Identify which cell holds the provided text, then report its [X, Y] central coordinate. 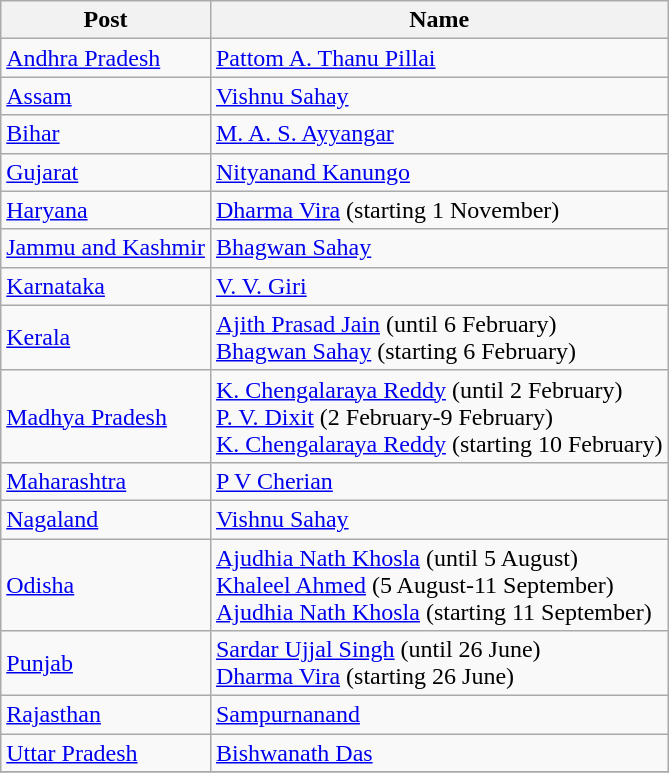
Bishwanath Das [439, 753]
Post [106, 20]
V. V. Giri [439, 286]
M. A. S. Ayyangar [439, 134]
Maharashtra [106, 481]
Bhagwan Sahay [439, 248]
Kerala [106, 338]
Sampurnanand [439, 715]
Jammu and Kashmir [106, 248]
Uttar Pradesh [106, 753]
Dharma Vira (starting 1 November) [439, 210]
Nityanand Kanungo [439, 172]
P V Cherian [439, 481]
Karnataka [106, 286]
Nagaland [106, 519]
K. Chengalaraya Reddy (until 2 February)P. V. Dixit (2 February-9 February)K. Chengalaraya Reddy (starting 10 February) [439, 416]
Gujarat [106, 172]
Haryana [106, 210]
Rajasthan [106, 715]
Sardar Ujjal Singh (until 26 June)Dharma Vira (starting 26 June) [439, 664]
Madhya Pradesh [106, 416]
Assam [106, 96]
Name [439, 20]
Bihar [106, 134]
Pattom A. Thanu Pillai [439, 58]
Punjab [106, 664]
Ajith Prasad Jain (until 6 February)Bhagwan Sahay (starting 6 February) [439, 338]
Ajudhia Nath Khosla (until 5 August)Khaleel Ahmed (5 August-11 September)Ajudhia Nath Khosla (starting 11 September) [439, 584]
Andhra Pradesh [106, 58]
Odisha [106, 584]
